For the text-containing cell, return its midpoint in (X, Y) coordinate format. 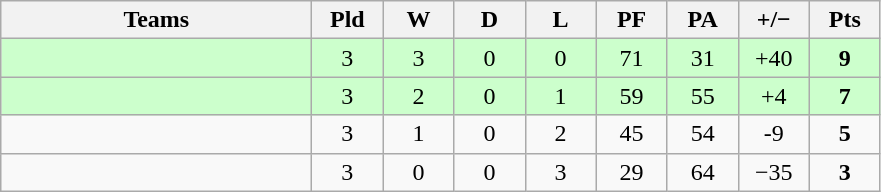
55 (702, 96)
−35 (774, 172)
Pts (844, 20)
9 (844, 58)
5 (844, 134)
29 (632, 172)
PF (632, 20)
54 (702, 134)
W (418, 20)
+4 (774, 96)
+/− (774, 20)
71 (632, 58)
64 (702, 172)
-9 (774, 134)
7 (844, 96)
31 (702, 58)
+40 (774, 58)
Teams (156, 20)
PA (702, 20)
Pld (348, 20)
L (560, 20)
45 (632, 134)
D (490, 20)
59 (632, 96)
